Pinpoint the cell where the given text exists, returning its (X, Y) midpoint coordinate. 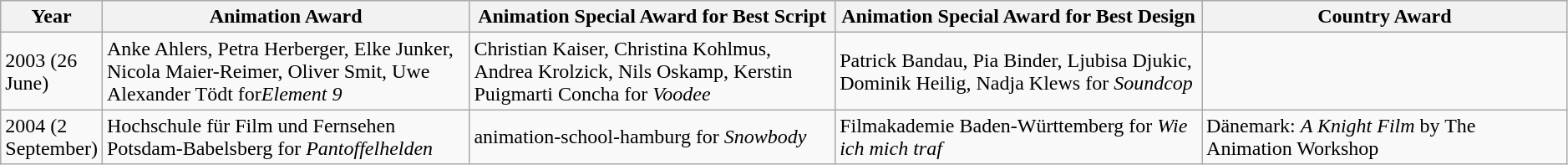
Patrick Bandau, Pia Binder, Ljubisa Djukic, Dominik Heilig, Nadja Klews for Soundcop (1019, 71)
Animation Special Award for Best Script (652, 17)
2004 (2 September) (52, 137)
Animation Award (286, 17)
Filmakademie Baden-Württemberg for Wie ich mich traf (1019, 137)
Christian Kaiser, Christina Kohlmus, Andrea Krolzick, Nils Oskamp, Kerstin Puigmarti Concha for Voodee (652, 71)
Animation Special Award for Best Design (1019, 17)
animation-school-hamburg for Snowbody (652, 137)
Hochschule für Film und Fernsehen Potsdam-Babelsberg for Pantoffelhelden (286, 137)
Year (52, 17)
Country Award (1385, 17)
Anke Ahlers, Petra Herberger, Elke Junker, Nicola Maier-Reimer, Oliver Smit, Uwe Alexander Tödt forElement 9 (286, 71)
2003 (26 June) (52, 71)
Dänemark: A Knight Film by The Animation Workshop (1385, 137)
